Determine the [X, Y] coordinate at the center of the cell enclosing the given text.  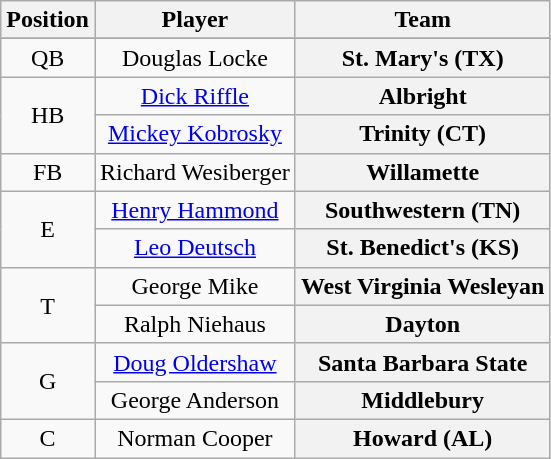
C [48, 438]
Howard (AL) [422, 438]
West Virginia Wesleyan [422, 286]
HB [48, 115]
George Anderson [194, 400]
E [48, 229]
St. Mary's (TX) [422, 58]
Player [194, 20]
QB [48, 58]
Mickey Kobrosky [194, 134]
George Mike [194, 286]
Southwestern (TN) [422, 210]
Norman Cooper [194, 438]
Team [422, 20]
Santa Barbara State [422, 362]
Dick Riffle [194, 96]
Dayton [422, 324]
Position [48, 20]
Douglas Locke [194, 58]
Henry Hammond [194, 210]
Ralph Niehaus [194, 324]
Albright [422, 96]
Richard Wesiberger [194, 172]
Willamette [422, 172]
FB [48, 172]
St. Benedict's (KS) [422, 248]
Leo Deutsch [194, 248]
G [48, 381]
Doug Oldershaw [194, 362]
T [48, 305]
Trinity (CT) [422, 134]
Middlebury [422, 400]
